Provide the (x, y) coordinate of the cell's center where the given text is located.  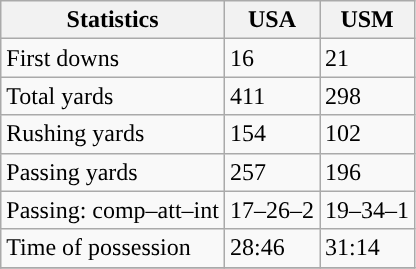
Rushing yards (113, 134)
Passing: comp–att–int (113, 210)
257 (272, 172)
21 (368, 58)
196 (368, 172)
298 (368, 96)
USM (368, 20)
16 (272, 58)
Total yards (113, 96)
31:14 (368, 248)
USA (272, 20)
Statistics (113, 20)
102 (368, 134)
154 (272, 134)
Passing yards (113, 172)
411 (272, 96)
First downs (113, 58)
19–34–1 (368, 210)
Time of possession (113, 248)
17–26–2 (272, 210)
28:46 (272, 248)
